Output the (x, y) coordinate of the center of the cell containing the given text.  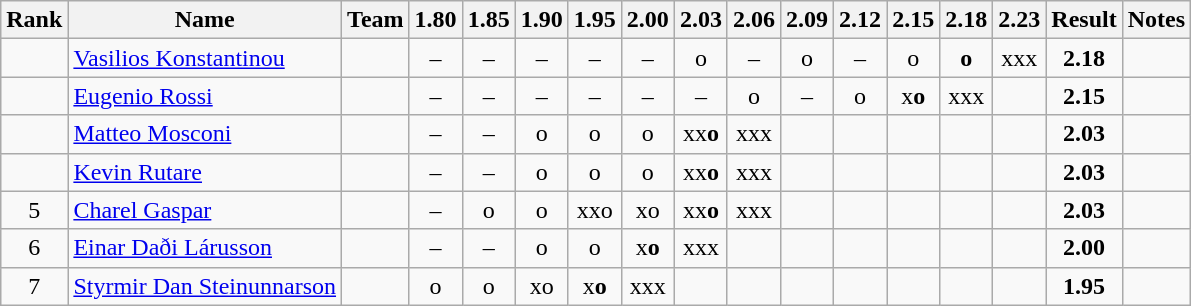
1.90 (542, 20)
2.23 (1020, 20)
5 (34, 210)
Styrmir Dan Steinunnarson (205, 286)
Charel Gaspar (205, 210)
Kevin Rutare (205, 172)
7 (34, 286)
Eugenio Rossi (205, 96)
Matteo Mosconi (205, 134)
Notes (1156, 20)
1.80 (436, 20)
Team (376, 20)
2.09 (808, 20)
Vasilios Konstantinou (205, 58)
Rank (34, 20)
2.06 (754, 20)
6 (34, 248)
1.85 (488, 20)
Name (205, 20)
Result (1084, 20)
Einar Daði Lárusson (205, 248)
2.12 (860, 20)
